Search for the cell housing the specified text and yield its [X, Y] center coordinate. 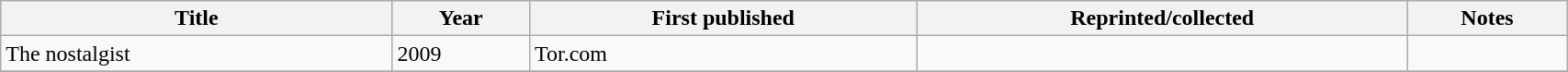
Tor.com [724, 54]
Year [461, 18]
Title [197, 18]
Reprinted/collected [1162, 18]
Notes [1486, 18]
The nostalgist [197, 54]
First published [724, 18]
2009 [461, 54]
